Locate the cell with the specified text and output its (X, Y) center coordinate. 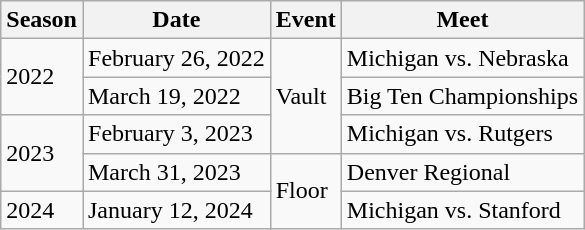
Denver Regional (462, 172)
February 3, 2023 (176, 134)
February 26, 2022 (176, 58)
Michigan vs. Stanford (462, 210)
January 12, 2024 (176, 210)
Meet (462, 20)
Date (176, 20)
Michigan vs. Nebraska (462, 58)
Michigan vs. Rutgers (462, 134)
Vault (306, 96)
Big Ten Championships (462, 96)
2024 (42, 210)
2022 (42, 77)
Floor (306, 191)
Event (306, 20)
March 31, 2023 (176, 172)
Season (42, 20)
2023 (42, 153)
March 19, 2022 (176, 96)
